Locate the cell with the specified text and output its (x, y) center coordinate. 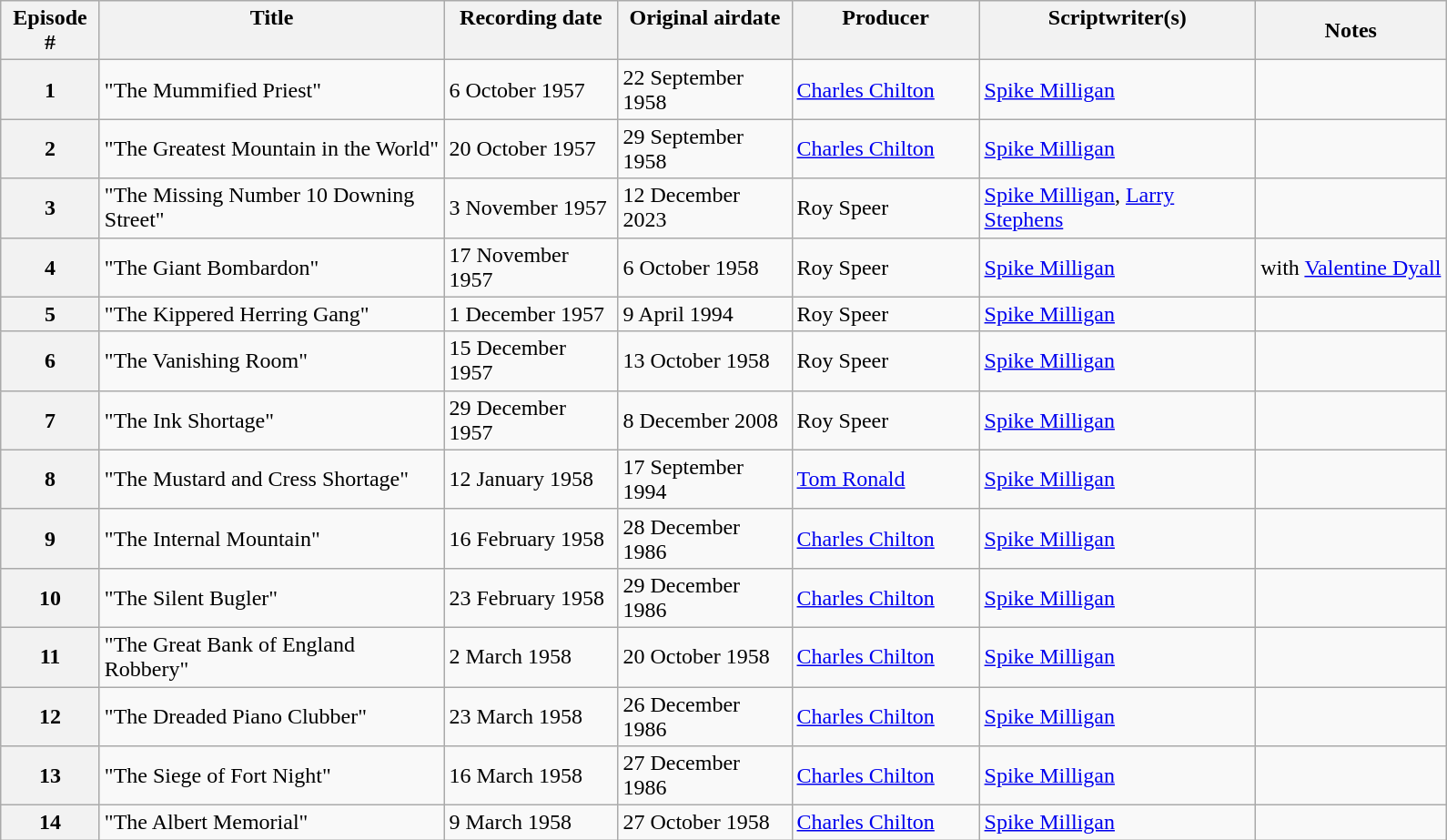
16 February 1958 (531, 539)
"The Siege of Fort Night" (271, 775)
10 (51, 597)
7 (51, 420)
1 (51, 89)
8 (51, 479)
Episode # (51, 31)
9 (51, 539)
"The Greatest Mountain in the World" (271, 149)
17 November 1957 (531, 268)
23 February 1958 (531, 597)
"The Great Bank of England Robbery" (271, 657)
12 (51, 715)
6 October 1958 (704, 268)
20 October 1958 (704, 657)
"The Mummified Priest" (271, 89)
Title (271, 31)
Original airdate (704, 31)
9 March 1958 (531, 823)
5 (51, 314)
2 March 1958 (531, 657)
15 December 1957 (531, 360)
"The Dreaded Piano Clubber" (271, 715)
Recording date (531, 31)
28 December 1986 (704, 539)
1 December 1957 (531, 314)
Tom Ronald (885, 479)
14 (51, 823)
"The Silent Bugler" (271, 597)
29 December 1957 (531, 420)
8 December 2008 (704, 420)
11 (51, 657)
"The Mustard and Cress Shortage" (271, 479)
"The Albert Memorial" (271, 823)
13 (51, 775)
2 (51, 149)
16 March 1958 (531, 775)
Spike Milligan, Larry Stephens (1118, 207)
"The Missing Number 10 Downing Street" (271, 207)
3 (51, 207)
6 October 1957 (531, 89)
20 October 1957 (531, 149)
26 December 1986 (704, 715)
27 October 1958 (704, 823)
17 September 1994 (704, 479)
"The Kippered Herring Gang" (271, 314)
12 December 2023 (704, 207)
13 October 1958 (704, 360)
4 (51, 268)
Producer (885, 31)
29 September 1958 (704, 149)
23 March 1958 (531, 715)
with Valentine Dyall (1351, 268)
12 January 1958 (531, 479)
"The Giant Bombardon" (271, 268)
6 (51, 360)
"The Ink Shortage" (271, 420)
29 December 1986 (704, 597)
3 November 1957 (531, 207)
Notes (1351, 31)
22 September 1958 (704, 89)
9 April 1994 (704, 314)
"The Internal Mountain" (271, 539)
27 December 1986 (704, 775)
"The Vanishing Room" (271, 360)
Scriptwriter(s) (1118, 31)
